Return [x, y] of the center of cell containing provided text 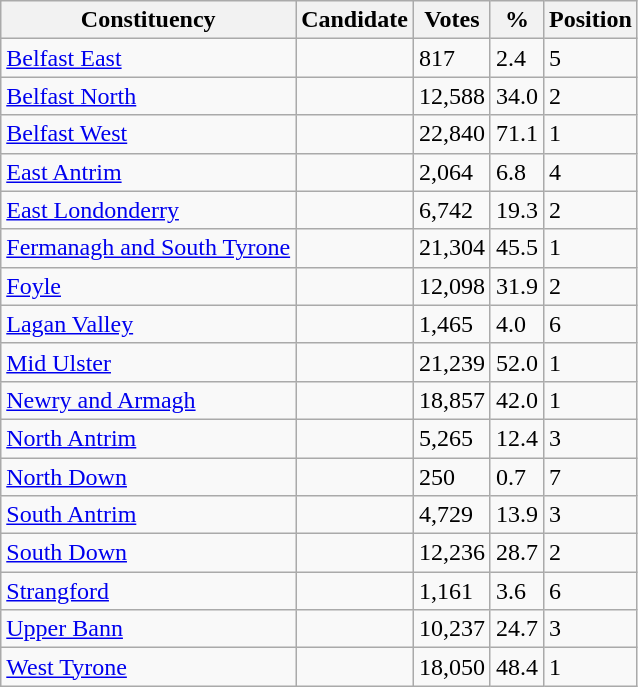
3.6 [516, 591]
6.8 [516, 172]
18,050 [452, 667]
52.0 [516, 362]
21,239 [452, 362]
Position [591, 20]
817 [452, 58]
Fermanagh and South Tyrone [148, 248]
18,857 [452, 400]
13.9 [516, 515]
24.7 [516, 629]
7 [591, 477]
Belfast East [148, 58]
Votes [452, 20]
19.3 [516, 210]
East Londonderry [148, 210]
71.1 [516, 134]
West Tyrone [148, 667]
North Down [148, 477]
Belfast West [148, 134]
12,588 [452, 96]
2,064 [452, 172]
0.7 [516, 477]
South Antrim [148, 515]
6,742 [452, 210]
East Antrim [148, 172]
Mid Ulster [148, 362]
Upper Bann [148, 629]
4.0 [516, 324]
48.4 [516, 667]
22,840 [452, 134]
12,098 [452, 286]
45.5 [516, 248]
Belfast North [148, 96]
4,729 [452, 515]
10,237 [452, 629]
4 [591, 172]
Candidate [355, 20]
12,236 [452, 553]
2.4 [516, 58]
28.7 [516, 553]
1,161 [452, 591]
North Antrim [148, 438]
250 [452, 477]
21,304 [452, 248]
Lagan Valley [148, 324]
% [516, 20]
Strangford [148, 591]
12.4 [516, 438]
5 [591, 58]
42.0 [516, 400]
South Down [148, 553]
1,465 [452, 324]
Constituency [148, 20]
31.9 [516, 286]
Foyle [148, 286]
34.0 [516, 96]
5,265 [452, 438]
Newry and Armagh [148, 400]
